Extract the (x, y) coordinate from the center of the cell holding the provided text.  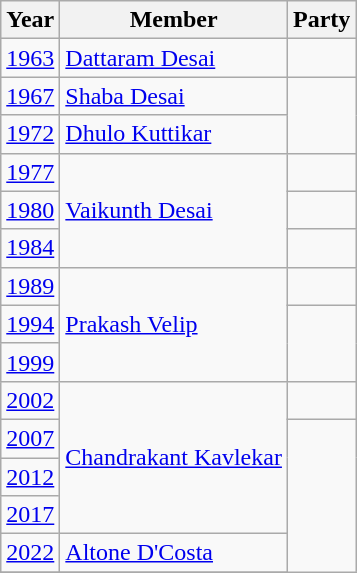
1989 (30, 286)
Member (174, 20)
2007 (30, 438)
1984 (30, 248)
Dhulo Kuttikar (174, 134)
Dattaram Desai (174, 58)
Chandrakant Kavlekar (174, 457)
1963 (30, 58)
2002 (30, 400)
Year (30, 20)
Vaikunth Desai (174, 210)
Party (321, 20)
Altone D'Costa (174, 553)
2017 (30, 515)
1977 (30, 172)
1994 (30, 324)
1972 (30, 134)
Shaba Desai (174, 96)
Prakash Velip (174, 324)
2012 (30, 477)
1999 (30, 362)
1980 (30, 210)
1967 (30, 96)
2022 (30, 553)
